From the cell containing the given text, extract its center point as (X, Y) coordinate. 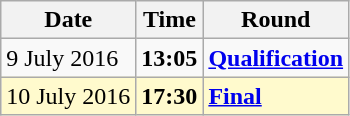
Date (68, 20)
17:30 (170, 96)
Round (276, 20)
Final (276, 96)
Qualification (276, 58)
10 July 2016 (68, 96)
Time (170, 20)
9 July 2016 (68, 58)
13:05 (170, 58)
